From the cell containing the given text, extract its center point as [x, y] coordinate. 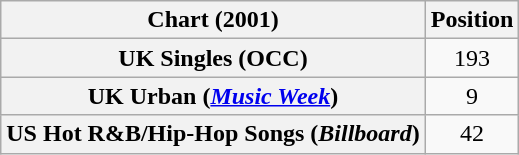
UK Singles (OCC) [213, 58]
US Hot R&B/Hip-Hop Songs (Billboard) [213, 134]
UK Urban (Music Week) [213, 96]
9 [472, 96]
Chart (2001) [213, 20]
Position [472, 20]
42 [472, 134]
193 [472, 58]
